Search for the cell housing the specified text and yield its (X, Y) center coordinate. 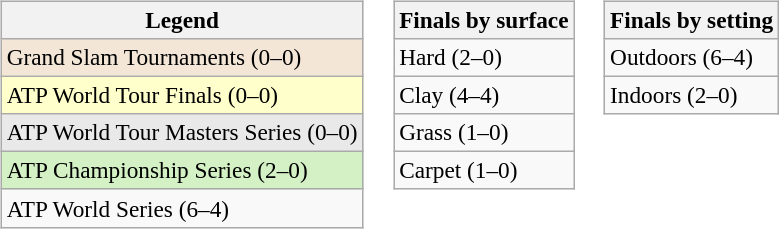
Clay (4–4) (484, 95)
ATP Championship Series (2–0) (182, 171)
Legend (182, 20)
ATP World Tour Finals (0–0) (182, 95)
Indoors (2–0) (692, 95)
Grand Slam Tournaments (0–0) (182, 57)
Outdoors (6–4) (692, 57)
Carpet (1–0) (484, 171)
Finals by setting (692, 20)
Grass (1–0) (484, 133)
Finals by surface (484, 20)
ATP World Series (6–4) (182, 208)
ATP World Tour Masters Series (0–0) (182, 133)
Hard (2–0) (484, 57)
